Return the [X, Y] coordinate for the center point of the cell that contains the specified text.  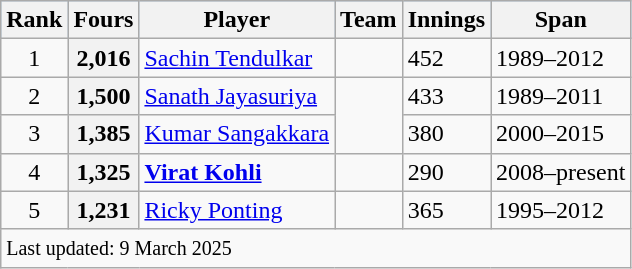
1,385 [104, 134]
2008–present [561, 172]
1989–2012 [561, 58]
290 [446, 172]
4 [34, 172]
Ricky Ponting [237, 210]
5 [34, 210]
1989–2011 [561, 96]
Sachin Tendulkar [237, 58]
2000–2015 [561, 134]
Fours [104, 20]
433 [446, 96]
2 [34, 96]
Sanath Jayasuriya [237, 96]
1,325 [104, 172]
Rank [34, 20]
3 [34, 134]
380 [446, 134]
Virat Kohli [237, 172]
1,500 [104, 96]
1 [34, 58]
452 [446, 58]
Team [369, 20]
Last updated: 9 March 2025 [316, 248]
Kumar Sangakkara [237, 134]
Span [561, 20]
Innings [446, 20]
365 [446, 210]
2,016 [104, 58]
Player [237, 20]
1995–2012 [561, 210]
1,231 [104, 210]
